From the cell containing the given text, extract its center point as (X, Y) coordinate. 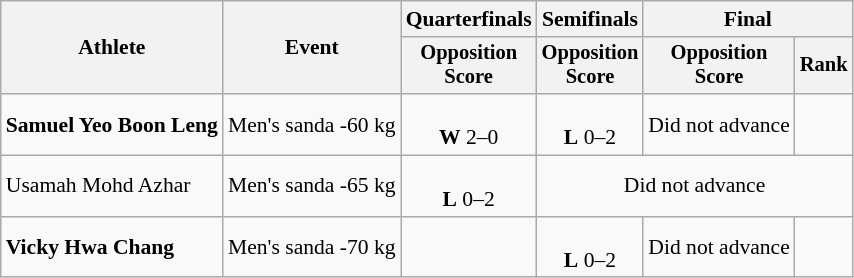
Event (312, 48)
Samuel Yeo Boon Leng (112, 124)
Men's sanda -60 kg (312, 124)
W 2–0 (469, 124)
Usamah Mohd Azhar (112, 186)
Athlete (112, 48)
Quarterfinals (469, 19)
Men's sanda -65 kg (312, 186)
Final (748, 19)
Semifinals (590, 19)
Men's sanda -70 kg (312, 248)
Rank (824, 66)
Vicky Hwa Chang (112, 248)
